Return (X, Y) of the center of cell containing provided text 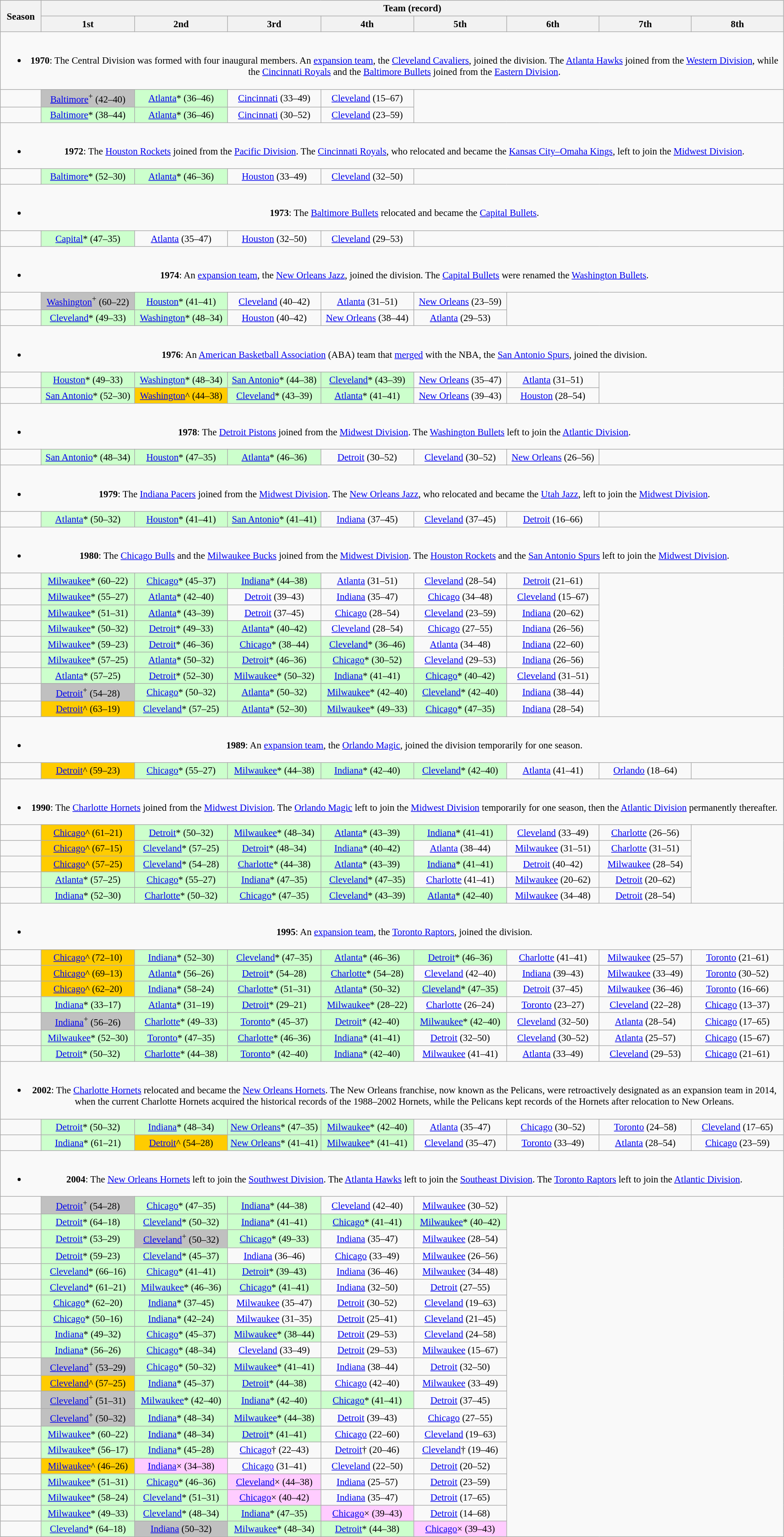
Chicago* (40–42) (460, 676)
Toronto (21–61) (738, 957)
San Antonio* (44–38) (274, 380)
Chicago* (62–20) (88, 1303)
1973: The Baltimore Bullets relocated and became the Capital Bullets. (392, 208)
Houston* (47–35) (181, 458)
Chicago (30–52) (553, 1127)
Chicago* (49–33) (274, 1239)
Detroit (20–52) (460, 1466)
Chicago^ (67–15) (88, 848)
Detroit^ (63–19) (88, 709)
3rd (274, 24)
Indiana (28–54) (553, 709)
Indiana (37–45) (367, 519)
Charlotte* (51–31) (274, 989)
Atlanta* (40–42) (274, 628)
Milwaukee* (57–25) (88, 660)
Milwaukee* (46–36) (181, 1287)
8th (738, 24)
Chicago (22–60) (367, 1434)
Cleveland* (50–32) (181, 1222)
Toronto* (45–37) (274, 1021)
7th (645, 24)
Toronto (24–58) (645, 1127)
Chicago (28–54) (367, 613)
1978: The Detroit Pistons joined from the Midwest Division. The Washington Bullets left to join the Atlantic Division. (392, 427)
Cleveland (22–28) (645, 1005)
Milwaukee* (40–42) (460, 1222)
Toronto* (42–40) (274, 1054)
Cleveland (21–45) (460, 1319)
Atlanta (29–53) (460, 318)
Team (record) (412, 8)
Chicago* (46–36) (181, 1482)
Indiana* (56–26) (88, 1350)
Cincinnati (33–49) (274, 98)
Detroit (40–42) (553, 864)
Chicago× (40–42) (274, 1497)
4th (367, 24)
Chicago (23–59) (738, 1143)
Indiana* (49–32) (88, 1334)
Baltimore* (52–30) (88, 177)
Cleveland* (51–31) (181, 1497)
Chicago* (50–16) (88, 1319)
Indiana (22–60) (553, 644)
1st (88, 24)
San Antonio* (41–41) (274, 519)
Chicago^ (72–10) (88, 957)
Indiana (20–62) (553, 613)
Cleveland* (36–46) (367, 644)
Milwaukee* (52–30) (88, 1038)
Detroit (27–55) (460, 1287)
Detroit* (39–43) (274, 1271)
Atlanta* (52–30) (274, 709)
Milwaukee (35–47) (274, 1303)
Charlotte* (54–28) (367, 973)
Charlotte (26–24) (460, 1005)
5th (460, 24)
Detroit (23–59) (460, 1482)
Milwaukee (31–51) (553, 848)
Atlanta (33–49) (553, 1054)
Detroit* (54–28) (274, 973)
Indiana* (40–42) (367, 848)
Indiana+ (56–26) (88, 1021)
Milwaukee* (28–22) (367, 1005)
Cincinnati (30–52) (274, 115)
Chicago^ (57–25) (88, 864)
Indiana (39–43) (553, 973)
Cleveland† (19–46) (460, 1450)
Chicago^ (69–13) (88, 973)
Indiana* (58–24) (181, 989)
Cleveland* (66–16) (88, 1271)
Washington+ (60–22) (88, 301)
Milwaukee* (56–17) (88, 1450)
Houston (28–54) (553, 396)
Milwaukee (15–67) (460, 1350)
Detroit† (20–46) (367, 1450)
Cleveland+ (53–29) (88, 1367)
Milwaukee (20–62) (553, 880)
Atlanta (34–48) (460, 644)
Cleveland* (61–21) (88, 1287)
Orlando (18–64) (645, 771)
Chicago (33–49) (367, 1256)
New Orleans (38–44) (367, 318)
1989: An expansion team, the Orlando Magic, joined the division temporarily for one season. (392, 740)
Washington^ (44–38) (181, 396)
Detroit* (53–29) (88, 1239)
New Orleans (35–47) (460, 380)
Detroit* (29–21) (274, 1005)
Cleveland (17–65) (738, 1127)
Cleveland* (54–28) (181, 864)
Milwaukee (30–52) (460, 1205)
1995: An expansion team, the Toronto Raptors, joined the division. (392, 926)
Cleveland (40–42) (274, 301)
Chicago (21–61) (738, 1054)
Cleveland× (44–38) (274, 1482)
Indiana (25–57) (367, 1482)
Detroit* (41–41) (274, 1434)
Indiana (32–50) (367, 1287)
Detroit* (42–40) (367, 1021)
Detroit* (52–30) (181, 676)
Charlotte* (46–36) (274, 1038)
Indiana× (34–38) (181, 1466)
Chicago (15–67) (738, 1038)
Milwaukee* (59–23) (88, 644)
Cleveland (24–58) (460, 1334)
Cleveland (31–51) (553, 676)
Toronto (16–66) (738, 989)
Indiana* (61–21) (88, 1143)
Chicago (13–37) (738, 1005)
Milwaukee (36–46) (645, 989)
Capital* (47–35) (88, 239)
Chicago^ (62–20) (88, 989)
Houston* (49–33) (88, 380)
Milwaukee* (58–24) (88, 1497)
Detroit (16–66) (553, 519)
Detroit (25–41) (367, 1319)
2nd (181, 24)
Chicago (17–65) (738, 1021)
Cleveland+ (51–31) (88, 1400)
Detroit* (59–23) (88, 1256)
San Antonio* (52–30) (88, 396)
Cleveland (22–50) (367, 1466)
New Orleans (39–43) (460, 396)
Chicago (34–48) (460, 597)
Toronto* (47–35) (181, 1038)
Atlanta (25–57) (645, 1038)
Houston (32–50) (274, 239)
Detroit* (64–18) (88, 1222)
New Orleans* (41–41) (274, 1143)
Chicago* (48–34) (181, 1350)
Milwaukee* (38–44) (274, 1334)
Chicago^ (61–21) (88, 833)
1974: An expansion team, the New Orleans Jazz, joined the division. The Capital Bullets were renamed the Washington Bullets. (392, 270)
Chicago* (30–52) (367, 660)
Atlanta* (31–19) (181, 1005)
Cleveland (35–47) (460, 1143)
New Orleans (26–56) (553, 458)
Detroit (21–61) (553, 581)
Detroit (20–62) (645, 880)
Indiana* (45–37) (181, 1383)
Milwaukee (25–57) (645, 957)
Chicago* (38–44) (274, 644)
Cleveland* (45–37) (181, 1256)
Detroit (17–65) (460, 1497)
Indiana* (37–45) (181, 1303)
Detroit^ (59–23) (88, 771)
Chicago (31–41) (274, 1466)
Chicago (42–40) (367, 1383)
Toronto (30–52) (738, 973)
Toronto (33–49) (553, 1143)
Chicago† (22–43) (274, 1450)
6th (553, 24)
Atlanta (38–44) (460, 848)
Cleveland^ (57–25) (88, 1383)
Indiana* (45–28) (181, 1450)
Indiana* (42–24) (181, 1319)
1976: An American Basketball Association (ABA) team that merged with the NBA, the San Antonio Spurs, joined the division. (392, 349)
Season (21, 16)
Milwaukee^ (46–26) (88, 1466)
Milwaukee* (55–27) (88, 597)
Houston (33–49) (274, 177)
Cleveland* (48–34) (181, 1513)
San Antonio* (48–34) (88, 458)
New Orleans* (47–35) (274, 1127)
Detroit (14–68) (460, 1513)
Detroit* (49–33) (181, 628)
Houston (40–42) (274, 318)
Charlotte* (50–32) (181, 896)
Cleveland (37–45) (460, 519)
Milwaukee (26–56) (460, 1256)
Cleveland* (49–33) (88, 318)
Atlanta (41–41) (553, 771)
Milwaukee (41–41) (460, 1054)
Detroit^ (54–28) (181, 1143)
Charlotte (31–51) (645, 848)
Baltimore+ (42–40) (88, 98)
Charlotte* (49–33) (181, 1021)
Atlanta* (56–26) (181, 973)
New Orleans (23–59) (460, 301)
Detroit (28–54) (645, 896)
Milwaukee (31–35) (274, 1319)
Indiana* (33–17) (88, 1005)
Atlanta* (41–41) (367, 396)
Cleveland* (64–18) (88, 1529)
Detroit* (48–34) (274, 848)
Indiana (50–32) (181, 1529)
Baltimore* (38–44) (88, 115)
Toronto (23–27) (553, 1005)
Charlotte (26–56) (645, 833)
